Return (X, Y) of the center of cell containing provided text 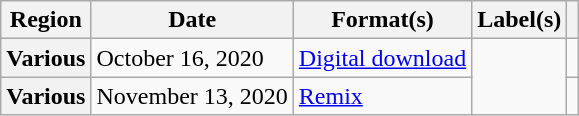
Region (46, 20)
November 13, 2020 (192, 96)
Date (192, 20)
Format(s) (382, 20)
Digital download (382, 58)
Remix (382, 96)
Label(s) (520, 20)
October 16, 2020 (192, 58)
